Identify which cell holds the provided text, then report its [X, Y] central coordinate. 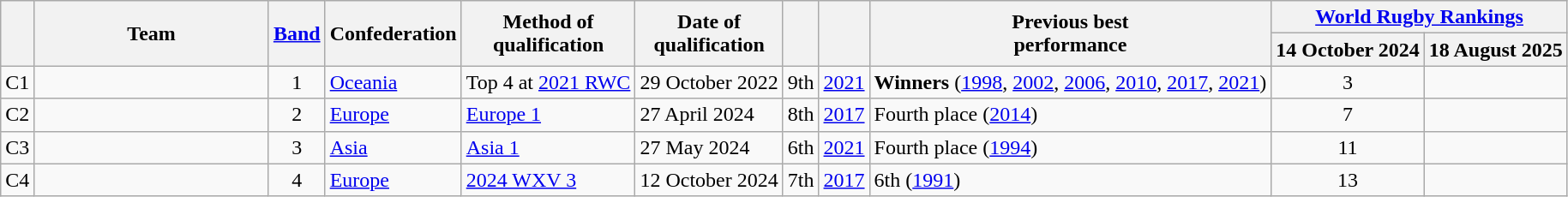
Oceania [393, 82]
Top 4 at 2021 RWC [549, 82]
C1 [17, 82]
18 August 2025 [1495, 50]
2024 WXV 3 [549, 180]
13 [1348, 180]
Asia [393, 147]
27 April 2024 [709, 115]
12 October 2024 [709, 180]
4 [297, 180]
29 October 2022 [709, 82]
6th [801, 147]
2 [297, 115]
Fourth place (1994) [1070, 147]
Confederation [393, 33]
Previous bestperformance [1070, 33]
Asia 1 [549, 147]
C4 [17, 180]
11 [1348, 147]
Band [297, 33]
World Rugby Rankings [1420, 17]
8th [801, 115]
Winners (1998, 2002, 2006, 2010, 2017, 2021) [1070, 82]
7 [1348, 115]
Europe 1 [549, 115]
C3 [17, 147]
Team [152, 33]
Method ofqualification [549, 33]
C2 [17, 115]
9th [801, 82]
7th [801, 180]
27 May 2024 [709, 147]
1 [297, 82]
Date ofqualification [709, 33]
14 October 2024 [1348, 50]
Fourth place (2014) [1070, 115]
6th (1991) [1070, 180]
